Locate the cell with the specified text and output its [x, y] center coordinate. 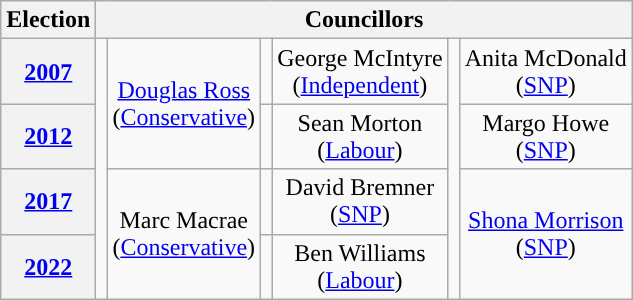
Douglas Ross(Conservative) [184, 104]
Shona Morrison(SNP) [546, 234]
Election [48, 20]
2007 [48, 72]
Councillors [364, 20]
2022 [48, 266]
2012 [48, 136]
George McIntyre(Independent) [360, 72]
2017 [48, 202]
Margo Howe(SNP) [546, 136]
Sean Morton(Labour) [360, 136]
Marc Macrae(Conservative) [184, 234]
Ben Williams(Labour) [360, 266]
David Bremner(SNP) [360, 202]
Anita McDonald(SNP) [546, 72]
